Find where the given text appears and provide that cell's center as (x, y) coordinate. 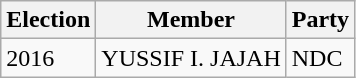
Election (48, 20)
NDC (320, 58)
Party (320, 20)
YUSSIF I. JAJAH (191, 58)
2016 (48, 58)
Member (191, 20)
